Provide the [X, Y] coordinate of the cell's center where the given text is located.  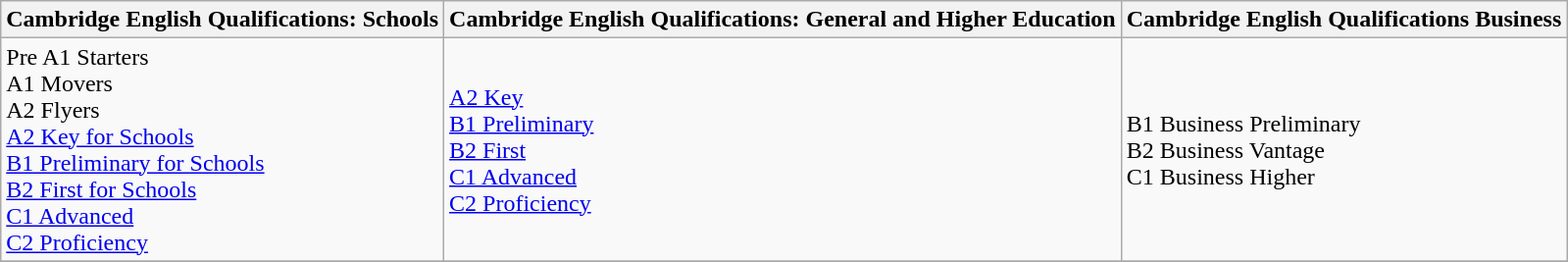
Cambridge English Qualifications: General and Higher Education [783, 20]
Cambridge English Qualifications: Schools [223, 20]
A2 KeyB1 PreliminaryB2 FirstC1 AdvancedC2 Proficiency [783, 149]
Pre A1 StartersA1 MoversA2 FlyersA2 Key for SchoolsB1 Preliminary for SchoolsB2 First for SchoolsC1 AdvancedC2 Proficiency [223, 149]
B1 Business PreliminaryB2 Business VantageC1 Business Higher [1343, 149]
Cambridge English Qualifications Business [1343, 20]
